Pinpoint the cell where the given text exists, returning its [X, Y] midpoint coordinate. 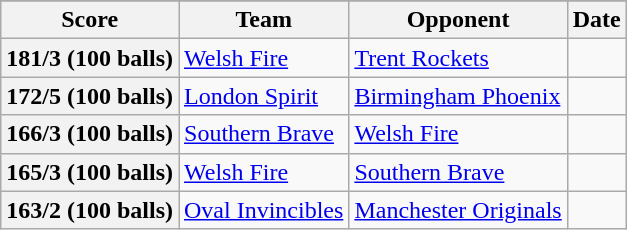
172/5 (100 balls) [90, 96]
Manchester Originals [458, 210]
165/3 (100 balls) [90, 172]
Oval Invincibles [263, 210]
Date [596, 20]
Opponent [458, 20]
Trent Rockets [458, 58]
London Spirit [263, 96]
166/3 (100 balls) [90, 134]
163/2 (100 balls) [90, 210]
181/3 (100 balls) [90, 58]
Team [263, 20]
Birmingham Phoenix [458, 96]
Score [90, 20]
